Return the (X, Y) coordinate for the center point of the cell that contains the specified text.  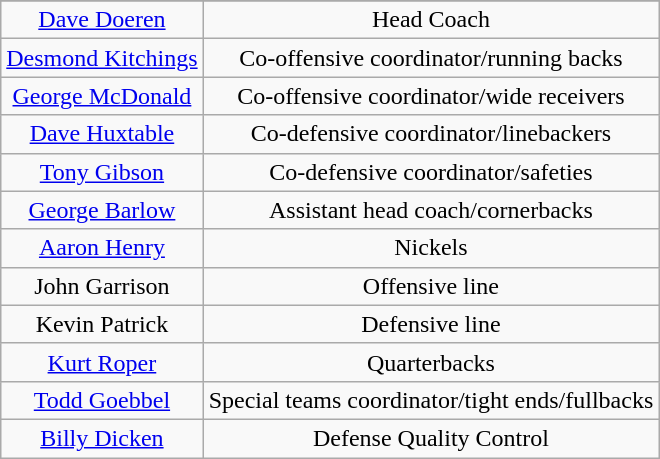
Defensive line (431, 324)
Co-offensive coordinator/running backs (431, 58)
Tony Gibson (102, 172)
Head Coach (431, 20)
Offensive line (431, 286)
Quarterbacks (431, 362)
George McDonald (102, 96)
Defense Quality Control (431, 438)
Assistant head coach/cornerbacks (431, 210)
Todd Goebbel (102, 400)
Co-defensive coordinator/linebackers (431, 134)
Co-offensive coordinator/wide receivers (431, 96)
Special teams coordinator/tight ends/fullbacks (431, 400)
Dave Doeren (102, 20)
Nickels (431, 248)
Aaron Henry (102, 248)
Dave Huxtable (102, 134)
George Barlow (102, 210)
Kurt Roper (102, 362)
John Garrison (102, 286)
Desmond Kitchings (102, 58)
Kevin Patrick (102, 324)
Billy Dicken (102, 438)
Co-defensive coordinator/safeties (431, 172)
